Pinpoint the cell where the given text exists, returning its (x, y) midpoint coordinate. 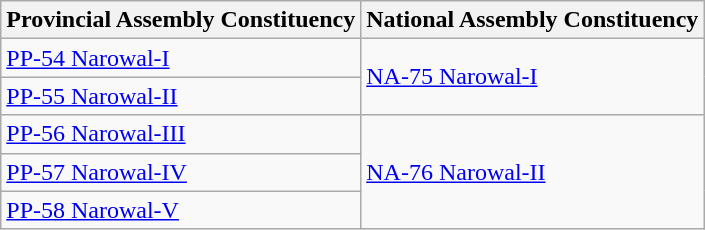
Provincial Assembly Constituency (181, 20)
NA-75 Narowal-I (532, 77)
PP-55 Narowal-II (181, 96)
PP-56 Narowal-III (181, 134)
PP-57 Narowal-IV (181, 172)
PP-54 Narowal-I (181, 58)
PP-58 Narowal-V (181, 210)
National Assembly Constituency (532, 20)
NA-76 Narowal-II (532, 172)
